Find where the given text appears and provide that cell's center as [x, y] coordinate. 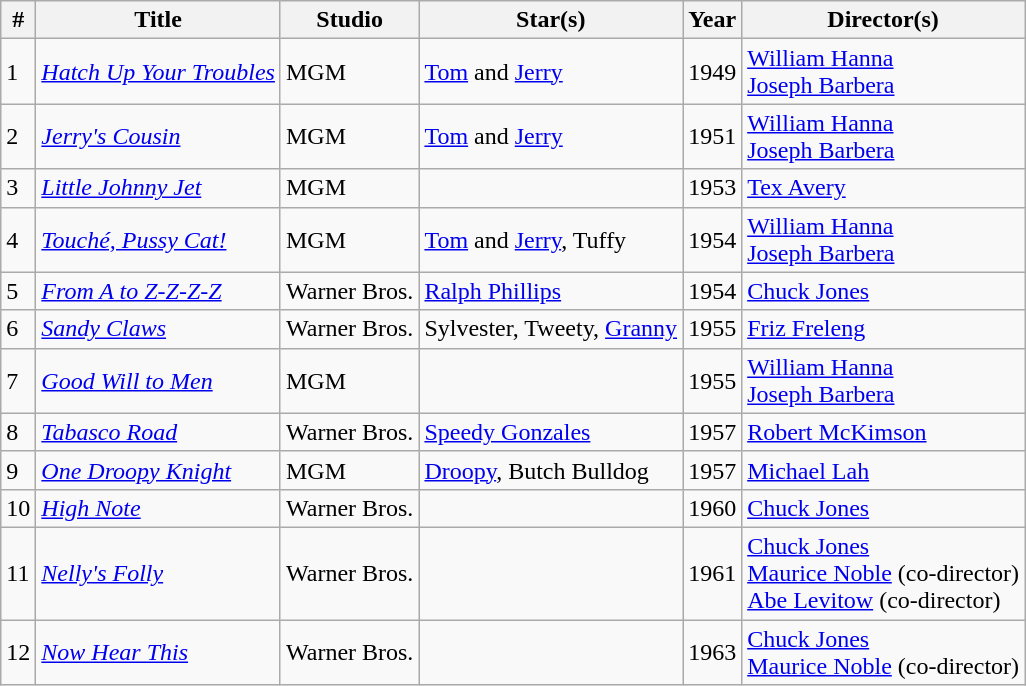
Good Will to Men [158, 380]
1963 [712, 652]
Title [158, 20]
5 [18, 291]
Friz Freleng [884, 329]
1949 [712, 72]
1960 [712, 508]
Ralph Phillips [551, 291]
7 [18, 380]
Now Hear This [158, 652]
Droopy, Butch Bulldog [551, 470]
6 [18, 329]
1 [18, 72]
Little Johnny Jet [158, 188]
High Note [158, 508]
Tex Avery [884, 188]
Robert McKimson [884, 432]
1953 [712, 188]
Sandy Claws [158, 329]
8 [18, 432]
11 [18, 573]
1951 [712, 136]
Chuck JonesMaurice Noble (co-director) [884, 652]
From A to Z-Z-Z-Z [158, 291]
Tabasco Road [158, 432]
12 [18, 652]
9 [18, 470]
Sylvester, Tweety, Granny [551, 329]
3 [18, 188]
Jerry's Cousin [158, 136]
One Droopy Knight [158, 470]
10 [18, 508]
Touché, Pussy Cat! [158, 240]
Year [712, 20]
Nelly's Folly [158, 573]
Star(s) [551, 20]
Tom and Jerry, Tuffy [551, 240]
4 [18, 240]
Studio [349, 20]
# [18, 20]
Director(s) [884, 20]
1961 [712, 573]
Speedy Gonzales [551, 432]
2 [18, 136]
Hatch Up Your Troubles [158, 72]
Michael Lah [884, 470]
Chuck JonesMaurice Noble (co-director)Abe Levitow (co-director) [884, 573]
